Return the (X, Y) coordinate for the center point of the cell that contains the specified text.  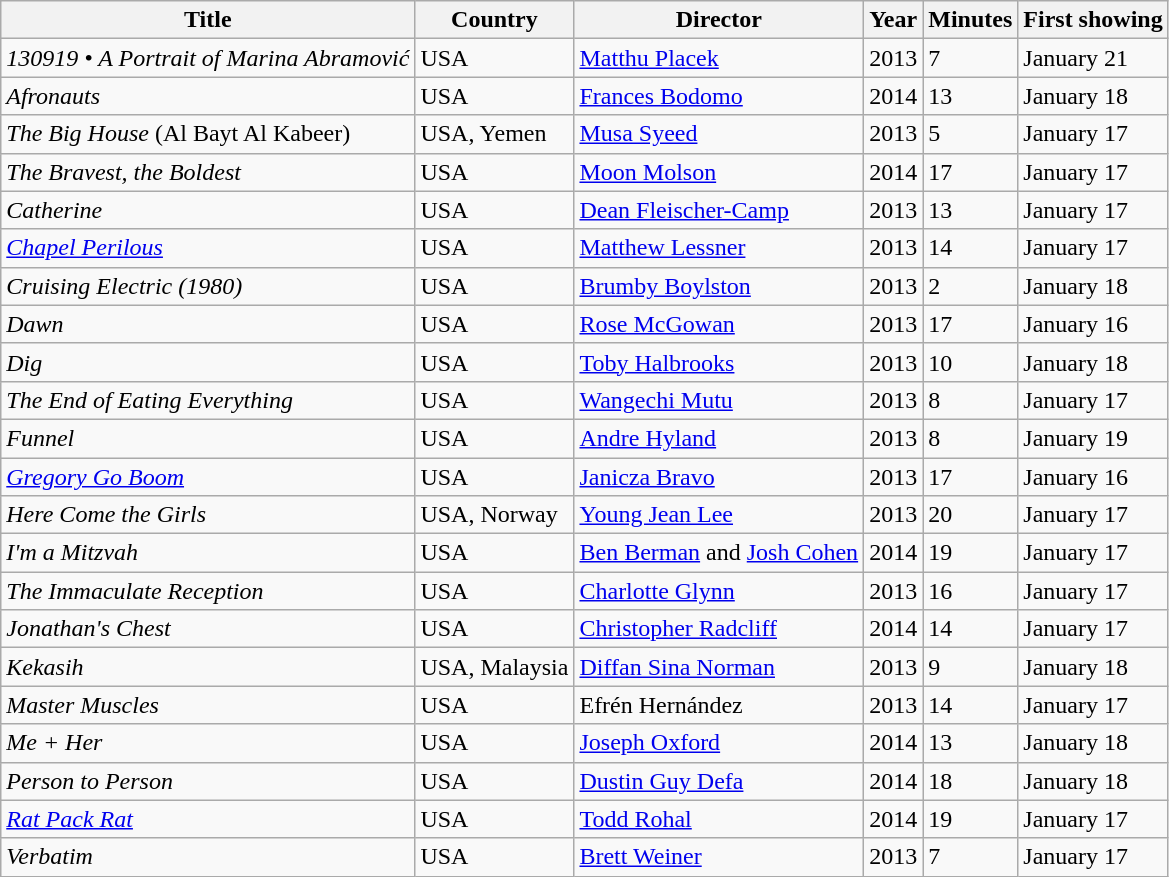
Andre Hyland (719, 438)
Dig (208, 362)
Rat Pack Rat (208, 819)
Dustin Guy Defa (719, 781)
Rose McGowan (719, 324)
Matthu Placek (719, 58)
The Immaculate Reception (208, 591)
Master Muscles (208, 705)
Young Jean Lee (719, 515)
10 (970, 362)
Here Come the Girls (208, 515)
The End of Eating Everything (208, 400)
The Bravest, the Boldest (208, 172)
Wangechi Mutu (719, 400)
I'm a Mitzvah (208, 553)
Afronauts (208, 96)
18 (970, 781)
Jonathan's Chest (208, 629)
Country (494, 20)
Catherine (208, 210)
Brumby Boylston (719, 286)
20 (970, 515)
Gregory Go Boom (208, 477)
2 (970, 286)
Kekasih (208, 667)
9 (970, 667)
Dean Fleischer-Camp (719, 210)
USA, Malaysia (494, 667)
Brett Weiner (719, 857)
Matthew Lessner (719, 248)
Christopher Radcliff (719, 629)
16 (970, 591)
Ben Berman and Josh Cohen (719, 553)
Chapel Perilous (208, 248)
Toby Halbrooks (719, 362)
Person to Person (208, 781)
Joseph Oxford (719, 743)
Todd Rohal (719, 819)
Director (719, 20)
Charlotte Glynn (719, 591)
Diffan Sina Norman (719, 667)
Efrén Hernández (719, 705)
Funnel (208, 438)
The Big House (Al Bayt Al Kabeer) (208, 134)
Cruising Electric (1980) (208, 286)
Title (208, 20)
Musa Syeed (719, 134)
Minutes (970, 20)
Me + Her (208, 743)
Janicza Bravo (719, 477)
January 21 (1093, 58)
Frances Bodomo (719, 96)
Dawn (208, 324)
Moon Molson (719, 172)
January 19 (1093, 438)
Year (894, 20)
Verbatim (208, 857)
USA, Yemen (494, 134)
5 (970, 134)
130919 • A Portrait of Marina Abramović (208, 58)
USA, Norway (494, 515)
First showing (1093, 20)
